For the text-containing cell, return its midpoint in (x, y) coordinate format. 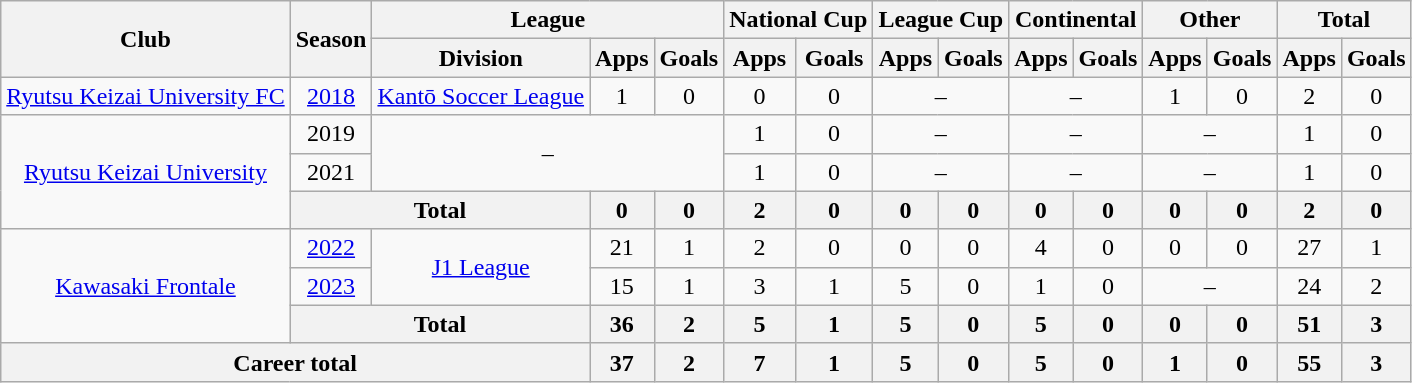
Career total (296, 362)
Club (146, 39)
Season (331, 39)
21 (622, 248)
Continental (1076, 20)
36 (622, 324)
Kantō Soccer League (481, 96)
2019 (331, 134)
Other (1210, 20)
J1 League (481, 267)
Kawasaki Frontale (146, 286)
51 (1309, 324)
55 (1309, 362)
Ryutsu Keizai University FC (146, 96)
2022 (331, 248)
27 (1309, 248)
League Cup (941, 20)
League (548, 20)
2023 (331, 286)
15 (622, 286)
24 (1309, 286)
2021 (331, 172)
Ryutsu Keizai University (146, 172)
7 (760, 362)
National Cup (798, 20)
2018 (331, 96)
37 (622, 362)
4 (1041, 248)
Division (481, 58)
